Determine the [x, y] coordinate at the center of the cell enclosing the given text.  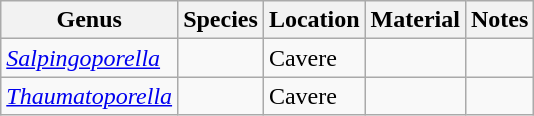
Notes [499, 20]
Location [314, 20]
Thaumatoporella [90, 96]
Genus [90, 20]
Species [221, 20]
Material [415, 20]
Salpingoporella [90, 58]
